Scan for the cell matching the given text and deliver its (x, y) coordinate at center. 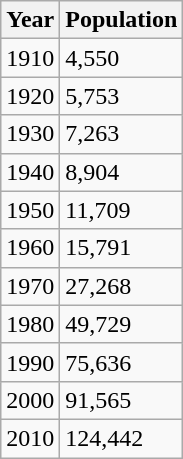
1990 (30, 362)
1930 (30, 134)
1960 (30, 248)
2010 (30, 438)
49,729 (122, 324)
1950 (30, 210)
124,442 (122, 438)
15,791 (122, 248)
27,268 (122, 286)
2000 (30, 400)
4,550 (122, 58)
1940 (30, 172)
5,753 (122, 96)
1980 (30, 324)
91,565 (122, 400)
Population (122, 20)
1970 (30, 286)
8,904 (122, 172)
75,636 (122, 362)
1920 (30, 96)
1910 (30, 58)
Year (30, 20)
7,263 (122, 134)
11,709 (122, 210)
